From the cell containing the given text, extract its center point as (X, Y) coordinate. 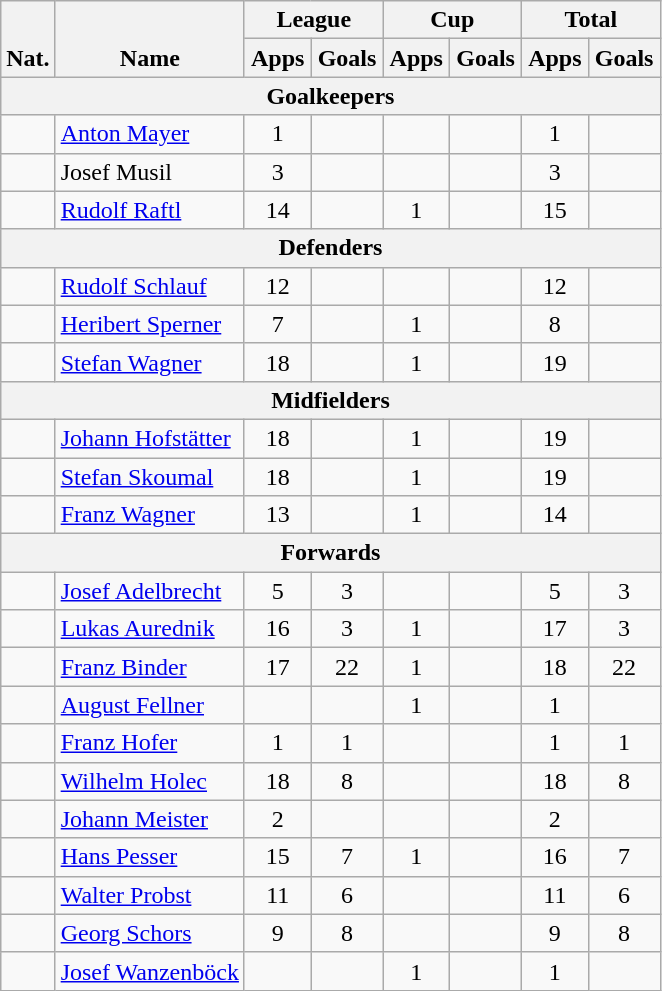
Stefan Skoumal (150, 477)
Cup (452, 20)
Johann Hofstätter (150, 438)
Goalkeepers (330, 96)
Name (150, 39)
Wilhelm Holec (150, 781)
Anton Mayer (150, 134)
Forwards (330, 553)
13 (278, 515)
Josef Adelbrecht (150, 591)
August Fellner (150, 705)
Midfielders (330, 400)
Defenders (330, 248)
Rudolf Schlauf (150, 286)
Johann Meister (150, 819)
Heribert Sperner (150, 324)
Lukas Aurednik (150, 629)
Nat. (28, 39)
Georg Schors (150, 933)
League (314, 20)
Franz Wagner (150, 515)
Hans Pesser (150, 857)
Stefan Wagner (150, 362)
Josef Wanzenböck (150, 971)
Walter Probst (150, 895)
Franz Binder (150, 667)
Josef Musil (150, 172)
Franz Hofer (150, 743)
Rudolf Raftl (150, 210)
Total (592, 20)
